Extract the (X, Y) coordinate from the center of the cell holding the provided text.  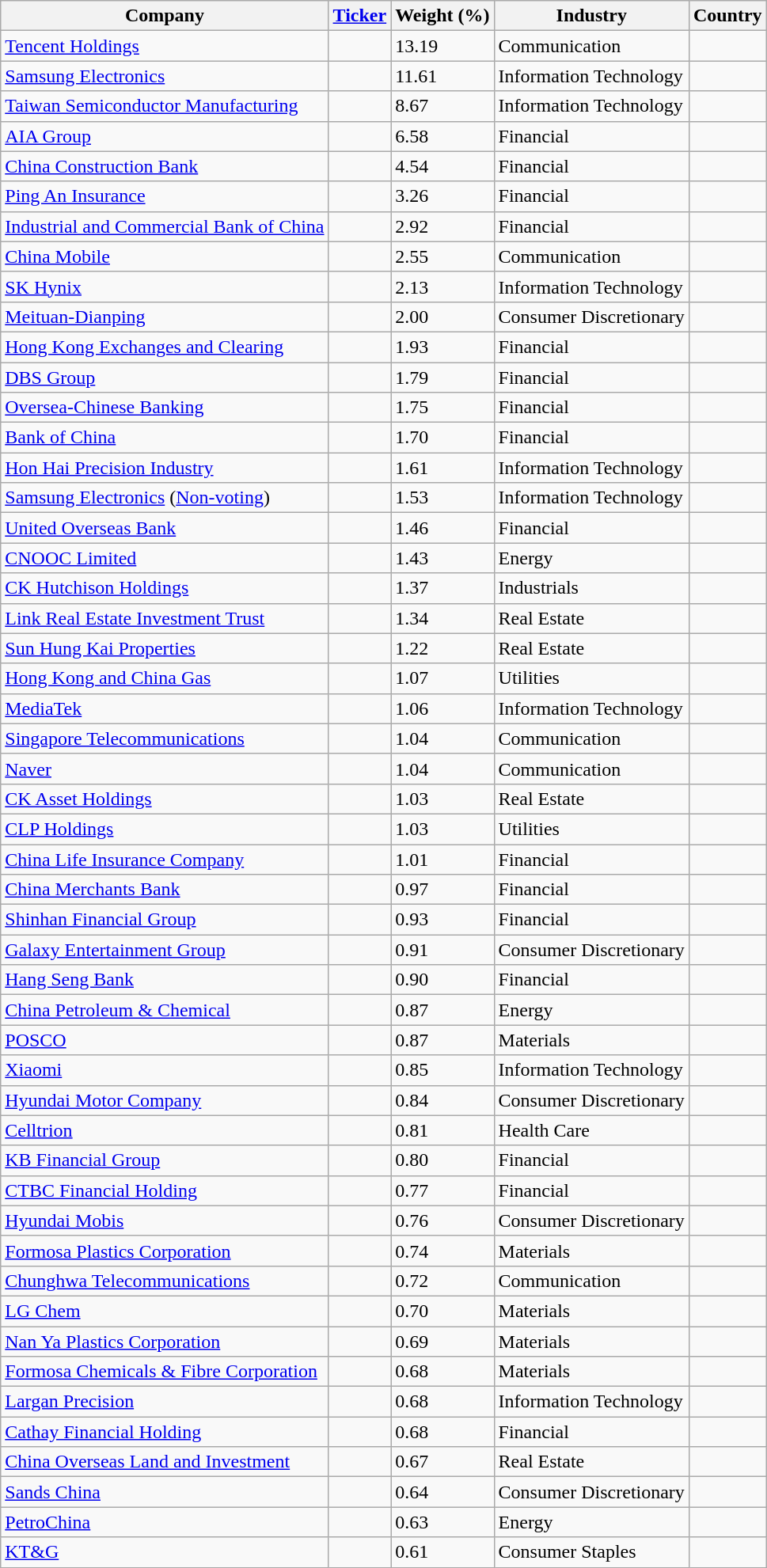
1.75 (442, 408)
Oversea-Chinese Banking (165, 408)
0.84 (442, 1100)
0.81 (442, 1130)
1.34 (442, 618)
Hong Kong and China Gas (165, 678)
1.07 (442, 678)
Bank of China (165, 438)
Shinhan Financial Group (165, 920)
0.67 (442, 1462)
1.43 (442, 558)
Taiwan Semiconductor Manufacturing (165, 106)
MediaTek (165, 708)
CK Asset Holdings (165, 799)
Chunghwa Telecommunications (165, 1281)
China Overseas Land and Investment (165, 1462)
Galaxy Entertainment Group (165, 950)
DBS Group (165, 378)
0.61 (442, 1552)
Cathay Financial Holding (165, 1432)
Consumer Staples (591, 1552)
2.55 (442, 256)
CLP Holdings (165, 829)
Nan Ya Plastics Corporation (165, 1342)
Formosa Plastics Corporation (165, 1251)
KT&G (165, 1552)
1.01 (442, 859)
Meituan-Dianping (165, 317)
CNOOC Limited (165, 558)
1.06 (442, 708)
Formosa Chemicals & Fibre Corporation (165, 1372)
Singapore Telecommunications (165, 738)
0.91 (442, 950)
0.63 (442, 1522)
Xiaomi (165, 1070)
Link Real Estate Investment Trust (165, 618)
0.80 (442, 1160)
China Mobile (165, 256)
1.37 (442, 588)
6.58 (442, 136)
0.74 (442, 1251)
United Overseas Bank (165, 528)
4.54 (442, 166)
Weight (%) (442, 16)
11.61 (442, 76)
PetroChina (165, 1522)
POSCO (165, 1040)
1.70 (442, 438)
China Life Insurance Company (165, 859)
1.61 (442, 468)
0.85 (442, 1070)
0.77 (442, 1190)
2.92 (442, 226)
AIA Group (165, 136)
Samsung Electronics (Non-voting) (165, 498)
2.13 (442, 287)
0.70 (442, 1311)
SK Hynix (165, 287)
0.69 (442, 1342)
Largan Precision (165, 1402)
Health Care (591, 1130)
1.53 (442, 498)
Celltrion (165, 1130)
0.93 (442, 920)
Industry (591, 16)
3.26 (442, 196)
2.00 (442, 317)
Company (165, 16)
Country (727, 16)
Sun Hung Kai Properties (165, 648)
Ping An Insurance (165, 196)
Naver (165, 769)
0.72 (442, 1281)
Hang Seng Bank (165, 980)
Ticker (359, 16)
1.22 (442, 648)
CK Hutchison Holdings (165, 588)
Sands China (165, 1492)
LG Chem (165, 1311)
Tencent Holdings (165, 46)
Hong Kong Exchanges and Clearing (165, 347)
China Construction Bank (165, 166)
0.97 (442, 890)
Hon Hai Precision Industry (165, 468)
1.79 (442, 378)
Industrial and Commercial Bank of China (165, 226)
Hyundai Motor Company (165, 1100)
0.90 (442, 980)
KB Financial Group (165, 1160)
Hyundai Mobis (165, 1221)
13.19 (442, 46)
0.76 (442, 1221)
1.93 (442, 347)
CTBC Financial Holding (165, 1190)
Samsung Electronics (165, 76)
China Petroleum & Chemical (165, 1010)
Industrials (591, 588)
China Merchants Bank (165, 890)
8.67 (442, 106)
1.46 (442, 528)
0.64 (442, 1492)
